Scan for the cell matching the given text and deliver its (X, Y) coordinate at center. 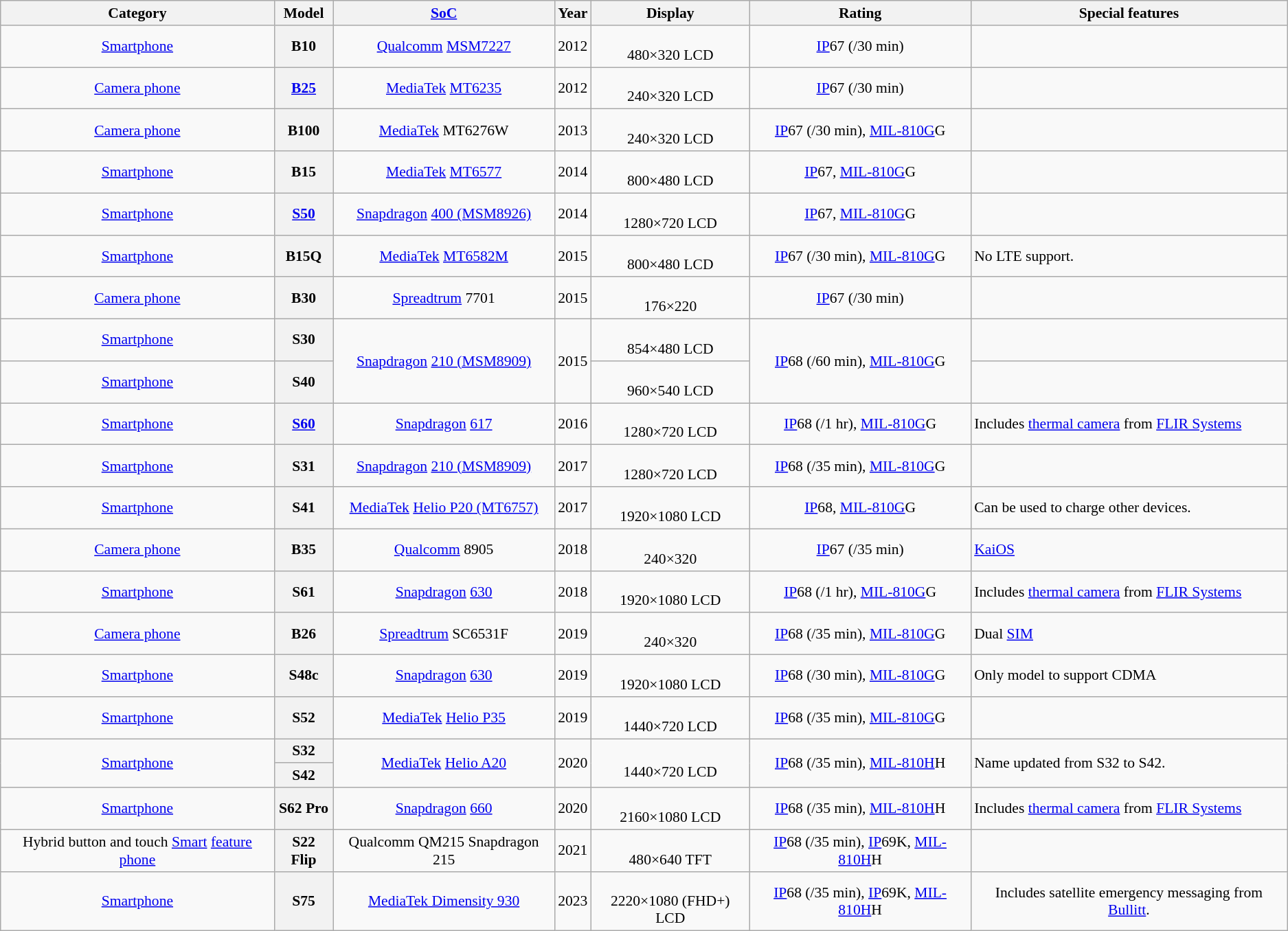
IP67 (/35 min) (860, 549)
B30 (304, 298)
B15 (304, 172)
Snapdragon 400 (MSM8926) (444, 214)
B100 (304, 130)
2220×1080 (FHD+) LCD (670, 901)
MediaTek MT6235 (444, 88)
S40 (304, 382)
B26 (304, 634)
S42 (304, 776)
S52 (304, 718)
2016 (573, 424)
Special features (1129, 13)
176×220 (670, 298)
Name updated from S32 to S42. (1129, 763)
MediaTek Helio P20 (MT6757) (444, 508)
S75 (304, 901)
480×320 LCD (670, 47)
S32 (304, 751)
IP68 (/30 min), MIL-810GG (860, 676)
Qualcomm 8905 (444, 549)
Snapdragon 660 (444, 809)
2013 (573, 130)
Category (137, 13)
S62 Pro (304, 809)
Only model to support CDMA (1129, 676)
KaiOS (1129, 549)
S31 (304, 466)
B25 (304, 88)
Qualcomm QM215 Snapdragon 215 (444, 850)
S41 (304, 508)
480×640 TFT (670, 850)
854×480 LCD (670, 341)
Snapdragon 617 (444, 424)
SoC (444, 13)
S48c (304, 676)
No LTE support. (1129, 255)
MediaTek Dimensity 930 (444, 901)
960×540 LCD (670, 382)
MediaTek Helio A20 (444, 763)
Includes satellite emergency messaging from Bullitt. (1129, 901)
MediaTek MT6582M (444, 255)
IP68, MIL-810GG (860, 508)
2021 (573, 850)
IP68 (/60 min), MIL-810GG (860, 361)
Can be used to charge other devices. (1129, 508)
Spreadtrum 7701 (444, 298)
Rating (860, 13)
S60 (304, 424)
Model (304, 13)
MediaTek Helio P35 (444, 718)
Dual SIM (1129, 634)
Hybrid button and touch Smart feature phone (137, 850)
S30 (304, 341)
2023 (573, 901)
Display (670, 13)
B15Q (304, 255)
S50 (304, 214)
MediaTek MT6577 (444, 172)
2160×1080 LCD (670, 809)
B10 (304, 47)
S61 (304, 592)
B35 (304, 549)
Qualcomm MSM7227 (444, 47)
Spreadtrum SC6531F (444, 634)
Year (573, 13)
MediaTek MT6276W (444, 130)
S22 Flip (304, 850)
